Detect which cell encompasses the target text, then output its [X, Y] center coordinate. 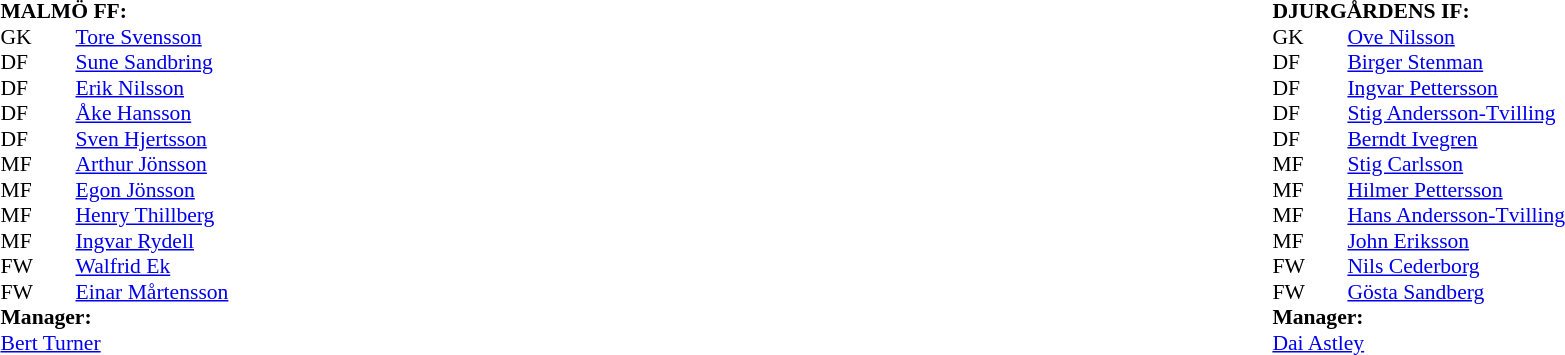
Henry Thillberg [152, 215]
Sune Sandbring [152, 63]
Arthur Jönsson [152, 165]
Nils Cederborg [1456, 267]
Birger Stenman [1456, 63]
Stig Carlsson [1456, 165]
Walfrid Ek [152, 267]
Ove Nilsson [1456, 37]
Åke Hansson [152, 113]
Tore Svensson [152, 37]
Ingvar Pettersson [1456, 88]
Ingvar Rydell [152, 241]
Egon Jönsson [152, 190]
Sven Hjertsson [152, 139]
Einar Mårtensson [152, 292]
John Eriksson [1456, 241]
Berndt Ivegren [1456, 139]
Erik Nilsson [152, 88]
Gösta Sandberg [1456, 292]
Hilmer Pettersson [1456, 190]
Hans Andersson-Tvilling [1456, 215]
Stig Andersson-Tvilling [1456, 113]
